From the cell containing the given text, extract its center point as (X, Y) coordinate. 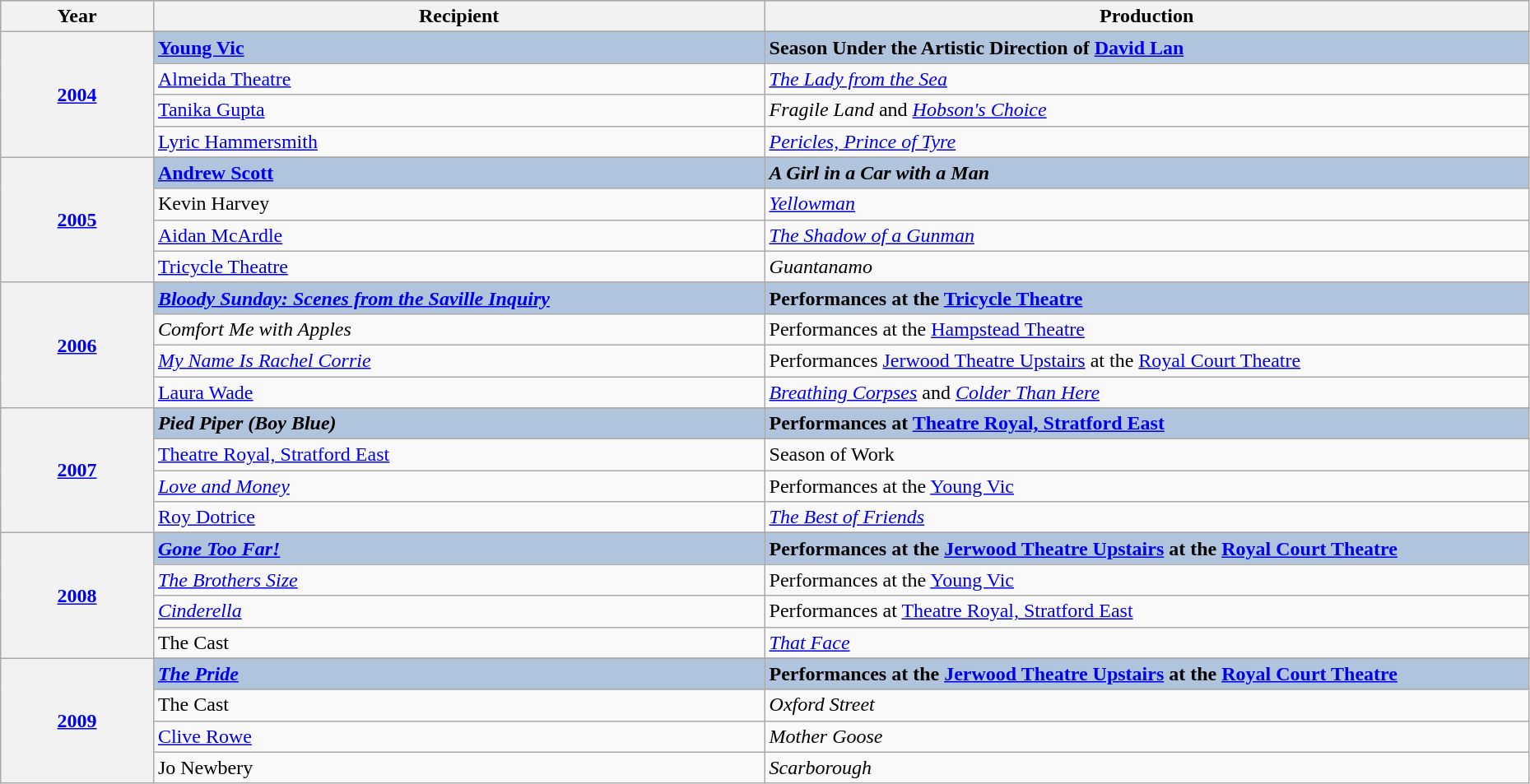
2008 (77, 596)
Tanika Gupta (459, 110)
Andrew Scott (459, 173)
Cinderella (459, 611)
Oxford Street (1146, 705)
The Shadow of a Gunman (1146, 235)
My Name Is Rachel Corrie (459, 360)
Year (77, 16)
Breathing Corpses and Colder Than Here (1146, 392)
Performances at the Hampstead Theatre (1146, 329)
Tricycle Theatre (459, 267)
Roy Dotrice (459, 517)
2004 (77, 95)
Love and Money (459, 486)
2005 (77, 220)
Mother Goose (1146, 736)
2009 (77, 721)
2006 (77, 345)
Clive Rowe (459, 736)
Performances at the Tricycle Theatre (1146, 298)
Kevin Harvey (459, 204)
2007 (77, 471)
Comfort Me with Apples (459, 329)
Performances Jerwood Theatre Upstairs at the Royal Court Theatre (1146, 360)
The Lady from the Sea (1146, 79)
Bloody Sunday: Scenes from the Saville Inquiry (459, 298)
Season of Work (1146, 455)
Jo Newbery (459, 768)
Yellowman (1146, 204)
Recipient (459, 16)
Pied Piper (Boy Blue) (459, 424)
Theatre Royal, Stratford East (459, 455)
Production (1146, 16)
Season Under the Artistic Direction of David Lan (1146, 48)
That Face (1146, 643)
Guantanamo (1146, 267)
A Girl in a Car with a Man (1146, 173)
Gone Too Far! (459, 549)
Lyric Hammersmith (459, 141)
Aidan McArdle (459, 235)
Young Vic (459, 48)
Fragile Land and Hobson's Choice (1146, 110)
Laura Wade (459, 392)
The Best of Friends (1146, 517)
Scarborough (1146, 768)
The Pride (459, 674)
Almeida Theatre (459, 79)
Pericles, Prince of Tyre (1146, 141)
The Brothers Size (459, 580)
